Capture the cell that displays the provided text and extract its (X, Y) central coordinate. 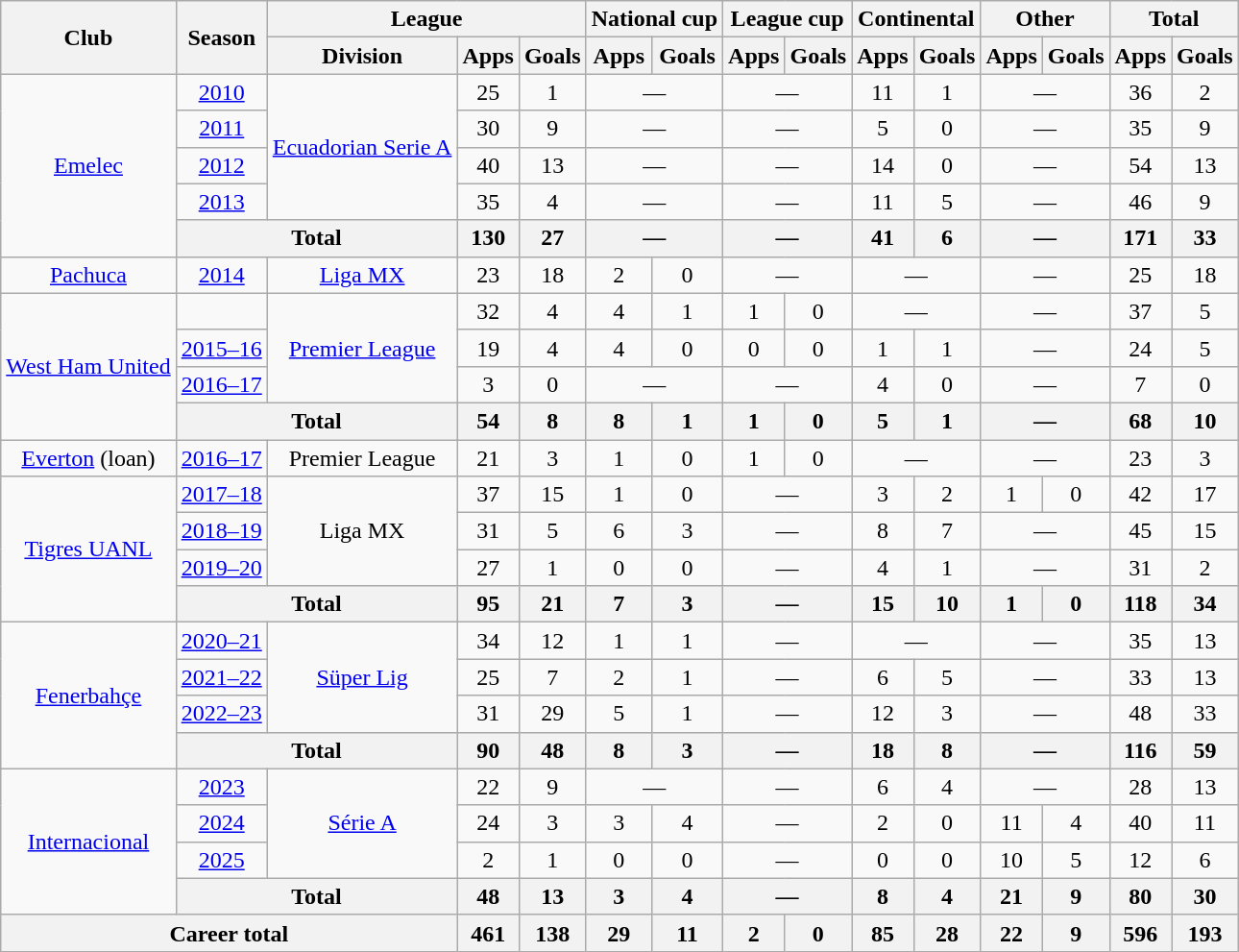
Club (88, 37)
130 (488, 238)
Internacional (88, 842)
2018–19 (221, 531)
2019–20 (221, 568)
2023 (221, 787)
2021–22 (221, 677)
Emelec (88, 165)
59 (1205, 750)
Career total (229, 933)
85 (883, 933)
Süper Lig (362, 677)
Other (1045, 19)
116 (1140, 750)
National cup (654, 19)
Everton (loan) (88, 458)
90 (488, 750)
Tigres UANL (88, 549)
193 (1205, 933)
17 (1205, 495)
596 (1140, 933)
41 (883, 238)
Season (221, 37)
2011 (221, 129)
2012 (221, 165)
46 (1140, 202)
League (426, 19)
68 (1140, 421)
19 (488, 348)
2013 (221, 202)
80 (1140, 896)
95 (488, 604)
2014 (221, 275)
Série A (362, 823)
Ecuadorian Serie A (362, 147)
2024 (221, 823)
461 (488, 933)
2015–16 (221, 348)
42 (1140, 495)
Pachuca (88, 275)
Division (362, 56)
2020–21 (221, 641)
West Ham United (88, 366)
171 (1140, 238)
Fenerbahçe (88, 696)
Continental (916, 19)
2022–23 (221, 714)
32 (488, 311)
2010 (221, 92)
36 (1140, 92)
2025 (221, 860)
League cup (788, 19)
118 (1140, 604)
45 (1140, 531)
14 (883, 165)
2017–18 (221, 495)
138 (552, 933)
